Scan for the cell matching the given text and deliver its (x, y) coordinate at center. 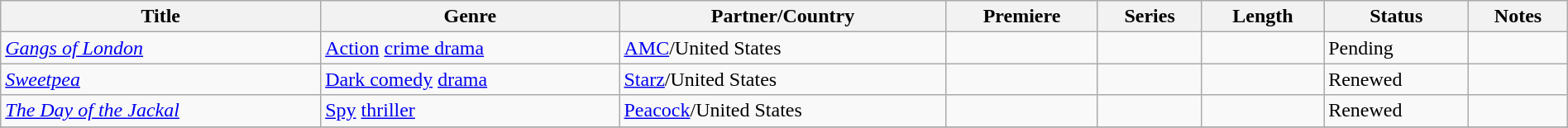
Spy thriller (470, 111)
Gangs of London (160, 48)
Genre (470, 17)
AMC/United States (782, 48)
Premiere (1022, 17)
Action crime drama (470, 48)
Sweetpea (160, 79)
Notes (1518, 17)
Partner/Country (782, 17)
Pending (1396, 48)
Starz/United States (782, 79)
Series (1150, 17)
Dark comedy drama (470, 79)
Length (1262, 17)
Status (1396, 17)
The Day of the Jackal (160, 111)
Title (160, 17)
Peacock/United States (782, 111)
